Return the (X, Y) coordinate for the center point of the cell that contains the specified text.  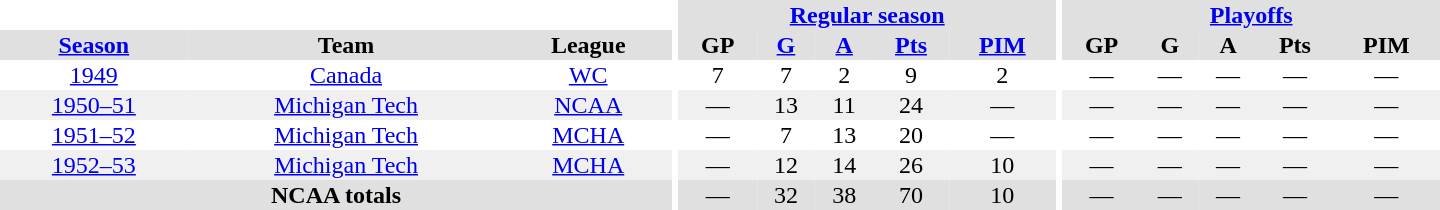
1951–52 (94, 135)
26 (910, 165)
Team (346, 45)
Regular season (866, 15)
NCAA (588, 105)
Season (94, 45)
38 (844, 195)
12 (786, 165)
1952–53 (94, 165)
1949 (94, 75)
11 (844, 105)
20 (910, 135)
League (588, 45)
32 (786, 195)
14 (844, 165)
9 (910, 75)
70 (910, 195)
Playoffs (1251, 15)
WC (588, 75)
NCAA totals (336, 195)
Canada (346, 75)
1950–51 (94, 105)
24 (910, 105)
